Provide the [X, Y] coordinate of the cell's center where the given text is located.  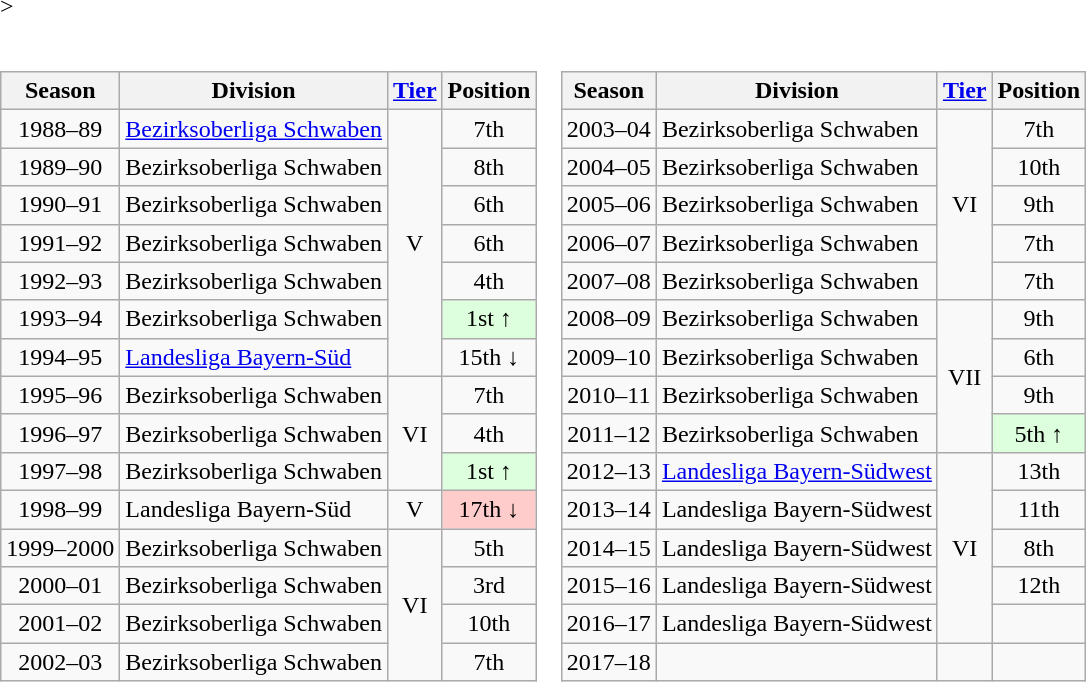
17th ↓ [489, 509]
2006–07 [608, 243]
2003–04 [608, 129]
2010–11 [608, 395]
1994–95 [60, 357]
2014–15 [608, 547]
1988–89 [60, 129]
1996–97 [60, 433]
5th [489, 547]
2017–18 [608, 662]
2011–12 [608, 433]
VII [964, 376]
1993–94 [60, 319]
1995–96 [60, 395]
1991–92 [60, 243]
2008–09 [608, 319]
1992–93 [60, 281]
5th ↑ [1039, 433]
1997–98 [60, 471]
2013–14 [608, 509]
2016–17 [608, 624]
2002–03 [60, 662]
1989–90 [60, 167]
2004–05 [608, 167]
11th [1039, 509]
3rd [489, 586]
2007–08 [608, 281]
2012–13 [608, 471]
2005–06 [608, 205]
1999–2000 [60, 547]
2015–16 [608, 586]
13th [1039, 471]
12th [1039, 586]
2000–01 [60, 586]
2001–02 [60, 624]
1998–99 [60, 509]
1990–91 [60, 205]
2009–10 [608, 357]
15th ↓ [489, 357]
